Provide the [X, Y] coordinate of the cell's center where the given text is located.  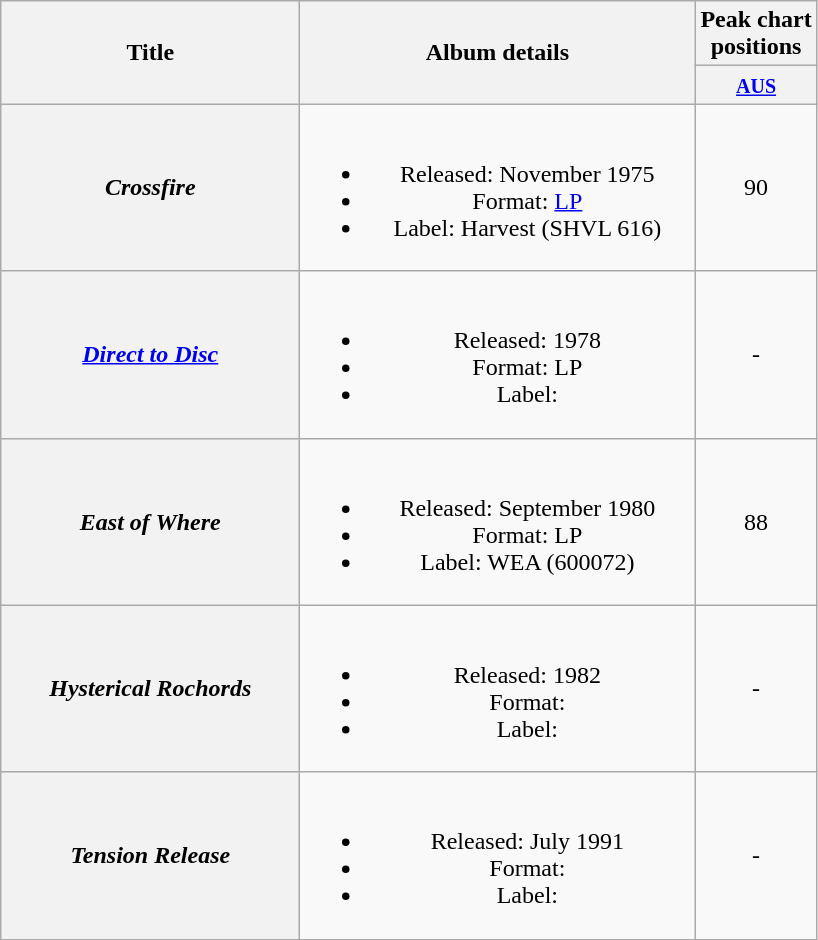
AUS [756, 85]
Direct to Disc [150, 354]
90 [756, 188]
88 [756, 522]
Released: September 1980Format: LPLabel: WEA (600072) [498, 522]
Peak chartpositions [756, 34]
Released: 1982Format:Label: [498, 688]
East of Where [150, 522]
Hysterical Rochords [150, 688]
Crossfire [150, 188]
Released: November 1975Format: LPLabel: Harvest (SHVL 616) [498, 188]
Title [150, 52]
Tension Release [150, 856]
Album details [498, 52]
Released: 1978Format: LPLabel: [498, 354]
Released: July 1991Format:Label: [498, 856]
